Extract the [x, y] coordinate from the center of the cell holding the provided text.  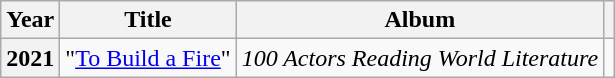
100 Actors Reading World Literature [420, 58]
Title [148, 20]
"To Build a Fire" [148, 58]
Album [420, 20]
2021 [30, 58]
Year [30, 20]
